Extract the (X, Y) coordinate from the center of the cell holding the provided text.  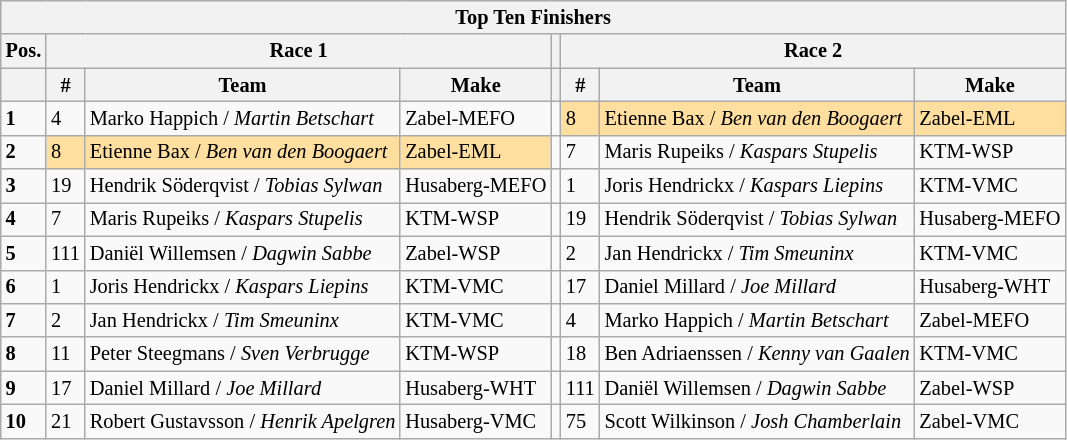
Top Ten Finishers (534, 17)
Scott Wilkinson / Josh Chamberlain (758, 421)
Peter Steegmans / Sven Verbrugge (242, 354)
6 (24, 287)
Husaberg-VMC (476, 421)
Pos. (24, 51)
Race 1 (298, 51)
3 (24, 186)
Robert Gustavsson / Henrik Apelgren (242, 421)
11 (66, 354)
18 (580, 354)
Ben Adriaenssen / Kenny van Gaalen (758, 354)
21 (66, 421)
9 (24, 388)
Race 2 (813, 51)
75 (580, 421)
Zabel-VMC (990, 421)
5 (24, 253)
10 (24, 421)
